Output the (x, y) coordinate of the center of the cell containing the given text.  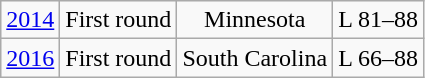
South Carolina (255, 58)
L 81–88 (378, 20)
Minnesota (255, 20)
2016 (30, 58)
L 66–88 (378, 58)
2014 (30, 20)
